Locate the cell with the specified text and output its (x, y) center coordinate. 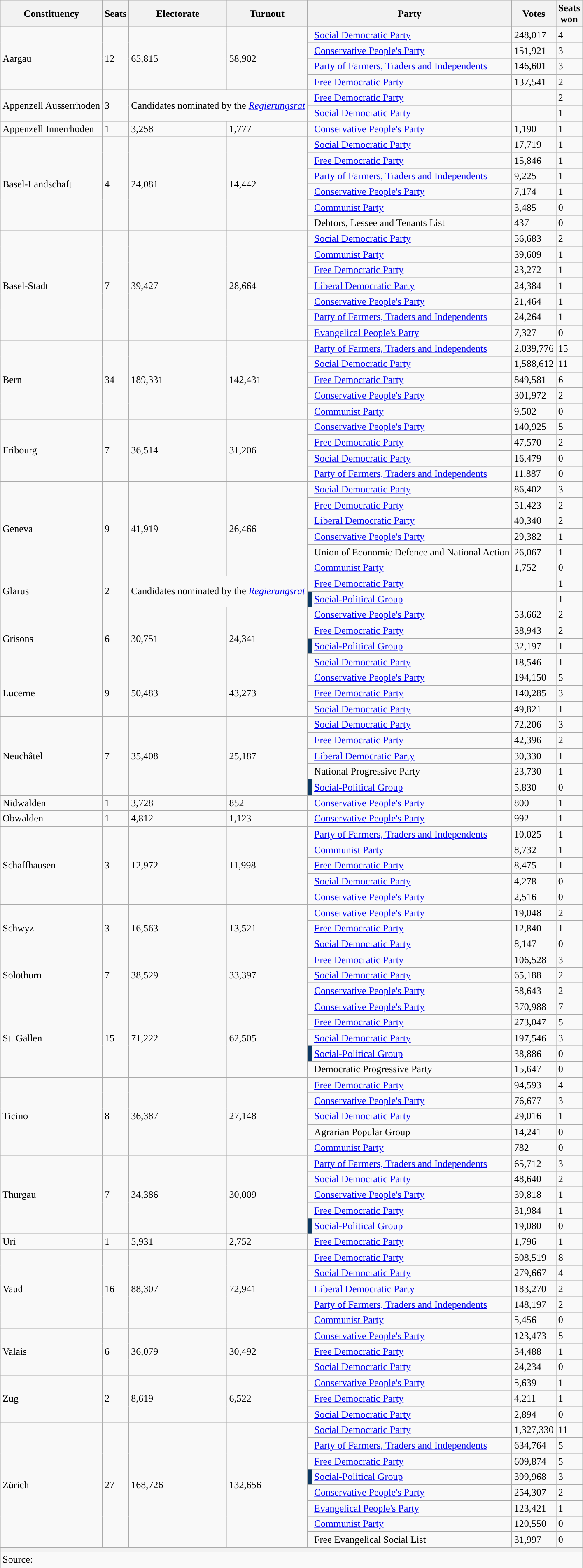
Solothurn (51, 975)
Geneva (51, 529)
Zug (51, 1398)
142,431 (267, 380)
Seats (115, 14)
2,894 (534, 1414)
3,258 (178, 129)
254,307 (534, 1493)
16,563 (178, 928)
36,387 (178, 1116)
St. Gallen (51, 1038)
29,016 (534, 1116)
26,466 (267, 529)
Grisons (51, 638)
49,821 (534, 709)
Neuchâtel (51, 756)
Thurgau (51, 1195)
58,902 (267, 58)
1,190 (534, 129)
634,764 (534, 1445)
72,941 (267, 1289)
Source: (291, 1560)
279,667 (534, 1273)
7,174 (534, 191)
58,643 (534, 991)
26,067 (534, 552)
18,546 (534, 662)
2,516 (534, 897)
151,921 (534, 51)
13,521 (267, 928)
53,662 (534, 615)
48,640 (534, 1179)
183,270 (534, 1289)
Ticino (51, 1116)
Basel-Stadt (51, 286)
23,272 (534, 270)
51,423 (534, 505)
42,396 (534, 740)
Constituency (51, 14)
30,330 (534, 756)
10,025 (534, 834)
65,188 (534, 975)
Debtors, Lessee and Tenants List (412, 223)
88,307 (178, 1289)
Lucerne (51, 693)
146,601 (534, 66)
Glarus (51, 591)
29,382 (534, 537)
5,456 (534, 1320)
9,502 (534, 411)
21,464 (534, 301)
15,647 (534, 1069)
Vaud (51, 1289)
4,278 (534, 881)
197,546 (534, 1038)
Appenzell Ausserrhoden (51, 105)
137,541 (534, 82)
11,998 (267, 866)
30,009 (267, 1195)
76,677 (534, 1101)
Zürich (51, 1484)
65,815 (178, 58)
24,341 (267, 638)
3,728 (178, 803)
120,550 (534, 1524)
1,588,612 (534, 364)
1,796 (534, 1242)
1,777 (267, 129)
800 (534, 803)
71,222 (178, 1038)
23,730 (534, 772)
24,384 (534, 286)
24,081 (178, 184)
94,593 (534, 1085)
8,475 (534, 866)
2,039,776 (534, 348)
437 (534, 223)
8,147 (534, 944)
194,150 (534, 677)
Valais (51, 1351)
27 (115, 1484)
33,397 (267, 975)
140,285 (534, 693)
Party (409, 14)
27,148 (267, 1116)
609,874 (534, 1461)
National Progressive Party (412, 772)
7,327 (534, 333)
11,887 (534, 474)
Uri (51, 1242)
Union of Economic Defence and National Action (412, 552)
992 (534, 819)
34,488 (534, 1351)
38,529 (178, 975)
106,528 (534, 960)
35,408 (178, 756)
301,972 (534, 395)
38,943 (534, 630)
47,570 (534, 442)
399,968 (534, 1477)
Obwalden (51, 819)
Votes (534, 14)
189,331 (178, 380)
273,047 (534, 1022)
30,751 (178, 638)
Fribourg (51, 450)
Basel-Landschaft (51, 184)
14,442 (267, 184)
12,840 (534, 928)
50,483 (178, 693)
31,997 (534, 1540)
2,752 (267, 1242)
24,234 (534, 1367)
Electorate (178, 14)
17,719 (534, 145)
Turnout (267, 14)
34,386 (178, 1195)
72,206 (534, 725)
15,846 (534, 160)
Schwyz (51, 928)
132,656 (267, 1484)
19,080 (534, 1226)
Bern (51, 380)
Free Evangelical Social List (412, 1540)
Nidwalden (51, 803)
36,514 (178, 450)
56,683 (534, 239)
36,079 (178, 1351)
40,340 (534, 521)
14,241 (534, 1132)
4,812 (178, 819)
39,427 (178, 286)
30,492 (267, 1351)
4,211 (534, 1398)
849,581 (534, 380)
5,639 (534, 1383)
39,818 (534, 1195)
39,609 (534, 254)
31,984 (534, 1210)
1,752 (534, 568)
24,264 (534, 317)
508,519 (534, 1258)
168,726 (178, 1484)
782 (534, 1148)
16 (115, 1289)
123,473 (534, 1336)
8,732 (534, 850)
Seatswon (569, 14)
28,664 (267, 286)
12 (115, 58)
34 (115, 380)
Agrarian Popular Group (412, 1132)
62,505 (267, 1038)
Aargau (51, 58)
140,925 (534, 427)
9,225 (534, 176)
5,830 (534, 787)
1,327,330 (534, 1430)
Appenzell Innerrhoden (51, 129)
6,522 (267, 1398)
248,017 (534, 35)
65,712 (534, 1163)
31,206 (267, 450)
148,197 (534, 1304)
8,619 (178, 1398)
25,187 (267, 756)
1,123 (267, 819)
38,886 (534, 1054)
123,421 (534, 1508)
43,273 (267, 693)
12,972 (178, 866)
16,479 (534, 458)
3,485 (534, 207)
32,197 (534, 646)
19,048 (534, 912)
852 (267, 803)
5,931 (178, 1242)
86,402 (534, 490)
370,988 (534, 1007)
Democratic Progressive Party (412, 1069)
Schaffhausen (51, 866)
41,919 (178, 529)
